Output the [X, Y] coordinate of the center of the cell containing the given text.  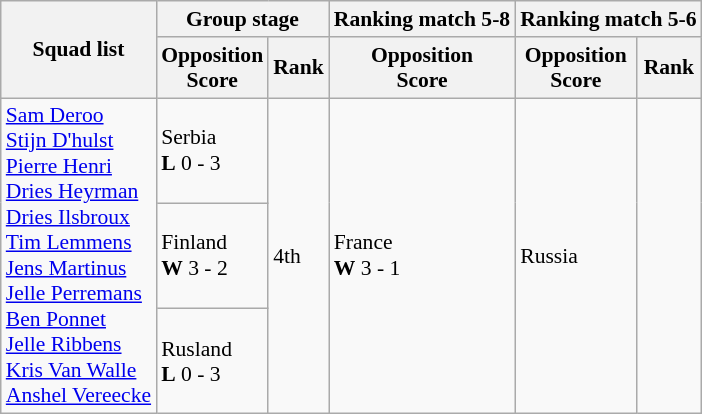
Ranking match 5-8 [422, 19]
Ranking match 5-6 [608, 19]
4th [298, 256]
Rusland L 0 - 3 [212, 362]
Finland W 3 - 2 [212, 256]
Group stage [242, 19]
Squad list [78, 50]
Serbia L 0 - 3 [212, 150]
France W 3 - 1 [422, 256]
Russia [576, 256]
